Find where the given text appears and provide that cell's center as (x, y) coordinate. 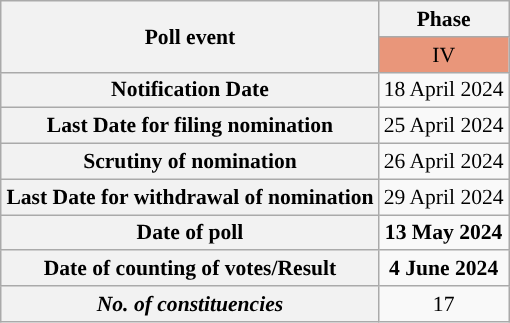
4 June 2024 (444, 268)
Last Date for withdrawal of nomination (190, 197)
13 May 2024 (444, 232)
Notification Date (190, 90)
26 April 2024 (444, 161)
25 April 2024 (444, 126)
Phase (444, 19)
IV (444, 54)
Last Date for filing nomination (190, 126)
No. of constituencies (190, 304)
Date of counting of votes/Result (190, 268)
Date of poll (190, 232)
17 (444, 304)
18 April 2024 (444, 90)
29 April 2024 (444, 197)
Poll event (190, 36)
Scrutiny of nomination (190, 161)
